Determine the [x, y] coordinate at the center of the cell enclosing the given text.  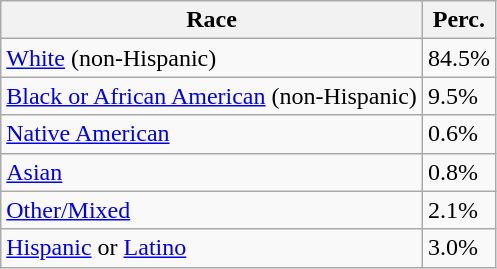
84.5% [458, 58]
0.6% [458, 134]
White (non-Hispanic) [212, 58]
0.8% [458, 172]
Perc. [458, 20]
3.0% [458, 248]
9.5% [458, 96]
Race [212, 20]
Other/Mixed [212, 210]
2.1% [458, 210]
Asian [212, 172]
Black or African American (non-Hispanic) [212, 96]
Hispanic or Latino [212, 248]
Native American [212, 134]
